Return the [X, Y] coordinate for the center point of the cell that contains the specified text.  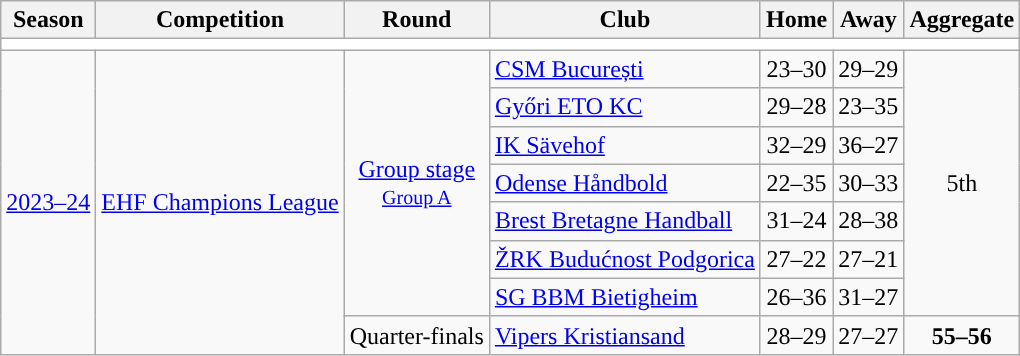
Club [624, 20]
31–24 [796, 221]
Competition [220, 20]
30–33 [868, 183]
28–38 [868, 221]
IK Sävehof [624, 145]
29–28 [796, 107]
Quarter-finals [416, 335]
2023–24 [48, 202]
Győri ETO KC [624, 107]
55–56 [962, 335]
27–27 [868, 335]
Brest Bretagne Handball [624, 221]
26–36 [796, 297]
Round [416, 20]
27–22 [796, 259]
23–30 [796, 69]
32–29 [796, 145]
36–27 [868, 145]
Group stageGroup A [416, 183]
31–27 [868, 297]
Season [48, 20]
Away [868, 20]
28–29 [796, 335]
SG BBM Bietigheim [624, 297]
Aggregate [962, 20]
29–29 [868, 69]
Home [796, 20]
Odense Håndbold [624, 183]
23–35 [868, 107]
27–21 [868, 259]
EHF Champions League [220, 202]
CSM București [624, 69]
ŽRK Budućnost Podgorica [624, 259]
Vipers Kristiansand [624, 335]
22–35 [796, 183]
5th [962, 183]
